For the text-containing cell, return its midpoint in (x, y) coordinate format. 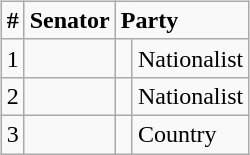
1 (12, 58)
Senator (70, 20)
Party (182, 20)
Country (190, 134)
2 (12, 96)
# (12, 20)
3 (12, 134)
